Extract the (X, Y) coordinate from the center of the cell holding the provided text.  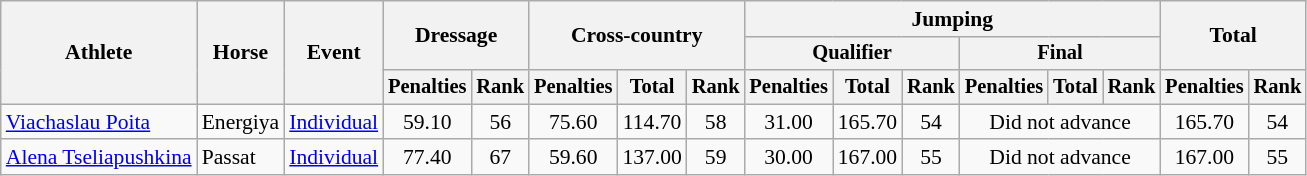
Jumping (952, 19)
30.00 (788, 158)
59 (716, 158)
59.10 (427, 122)
114.70 (652, 122)
Athlete (99, 52)
Alena Tseliapushkina (99, 158)
137.00 (652, 158)
Horse (241, 52)
Final (1060, 54)
Energiya (241, 122)
Qualifier (852, 54)
31.00 (788, 122)
58 (716, 122)
Cross-country (636, 36)
Passat (241, 158)
Viachaslau Poita (99, 122)
Event (334, 52)
67 (500, 158)
59.60 (573, 158)
Dressage (456, 36)
77.40 (427, 158)
56 (500, 122)
75.60 (573, 122)
